Locate the cell with the specified text and output its (X, Y) center coordinate. 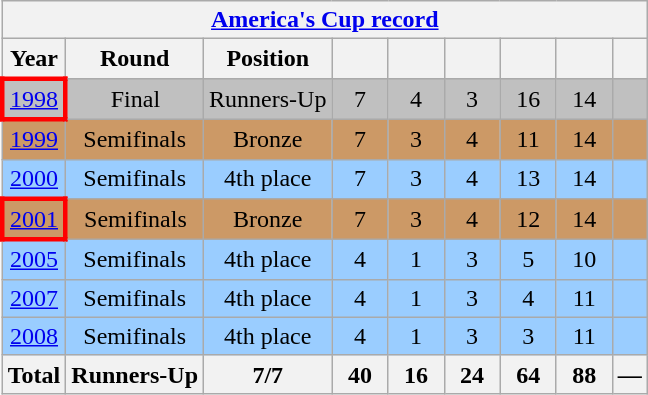
Round (135, 59)
2005 (34, 260)
Position (268, 59)
5 (528, 260)
Year (34, 59)
13 (528, 179)
2000 (34, 179)
2001 (34, 220)
64 (528, 374)
— (630, 374)
1999 (34, 139)
2008 (34, 336)
Total (34, 374)
7/7 (268, 374)
40 (360, 374)
2007 (34, 298)
Final (135, 98)
24 (472, 374)
1998 (34, 98)
88 (584, 374)
10 (584, 260)
12 (528, 220)
America's Cup record (324, 20)
